For the text-containing cell, return its midpoint in (X, Y) coordinate format. 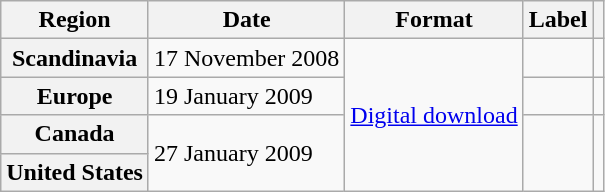
Canada (75, 134)
Scandinavia (75, 58)
United States (75, 172)
27 January 2009 (246, 153)
Date (246, 20)
Digital download (434, 115)
19 January 2009 (246, 96)
Label (558, 20)
Format (434, 20)
17 November 2008 (246, 58)
Europe (75, 96)
Region (75, 20)
